Pinpoint the cell where the given text exists, returning its [X, Y] midpoint coordinate. 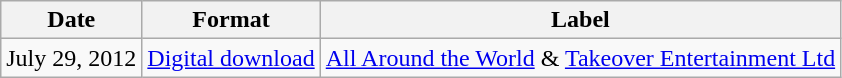
Date [72, 20]
July 29, 2012 [72, 58]
Format [231, 20]
All Around the World & Takeover Entertainment Ltd [580, 58]
Digital download [231, 58]
Label [580, 20]
